Extract the [X, Y] coordinate from the center of the cell holding the provided text.  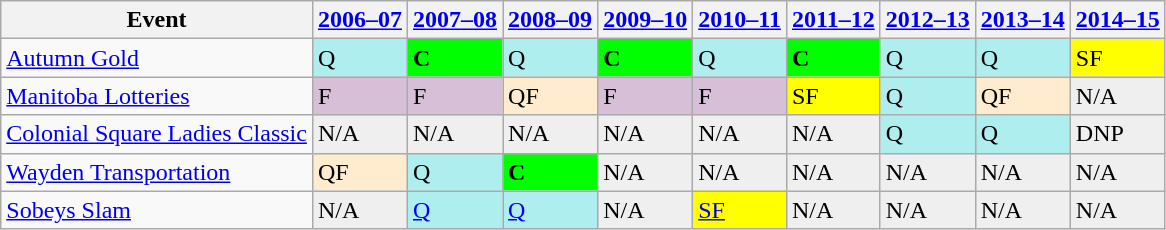
Wayden Transportation [157, 172]
Manitoba Lotteries [157, 96]
2007–08 [454, 20]
2013–14 [1022, 20]
2009–10 [646, 20]
2010–11 [740, 20]
Sobeys Slam [157, 210]
2014–15 [1118, 20]
2012–13 [928, 20]
Autumn Gold [157, 58]
2006–07 [360, 20]
2011–12 [833, 20]
2008–09 [550, 20]
Event [157, 20]
DNP [1118, 134]
Colonial Square Ladies Classic [157, 134]
